Search for the cell housing the specified text and yield its [x, y] center coordinate. 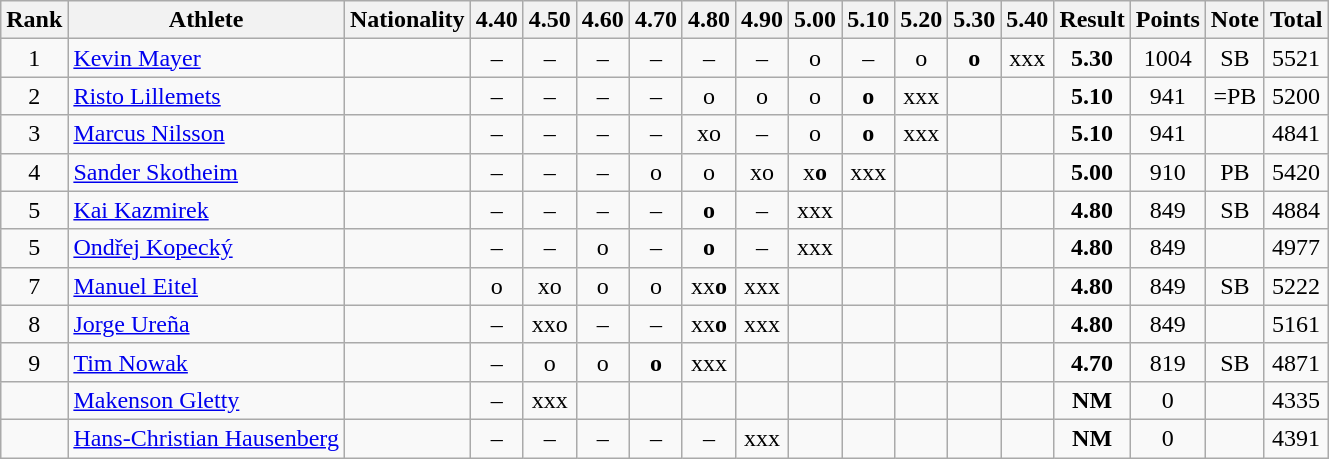
Note [1234, 20]
Kevin Mayer [206, 58]
5.40 [1028, 20]
Sander Skotheim [206, 172]
5222 [1296, 286]
4977 [1296, 248]
Nationality [407, 20]
4.50 [550, 20]
Ondřej Kopecký [206, 248]
910 [1168, 172]
1004 [1168, 58]
2 [34, 96]
4 [34, 172]
7 [34, 286]
Manuel Eitel [206, 286]
5521 [1296, 58]
Makenson Gletty [206, 400]
4871 [1296, 362]
3 [34, 134]
Jorge Ureña [206, 324]
Rank [34, 20]
4.60 [602, 20]
Tim Nowak [206, 362]
Marcus Nilsson [206, 134]
4335 [1296, 400]
9 [34, 362]
5.20 [922, 20]
Risto Lillemets [206, 96]
Athlete [206, 20]
5420 [1296, 172]
PB [1234, 172]
4841 [1296, 134]
Kai Kazmirek [206, 210]
4.90 [762, 20]
Hans-Christian Hausenberg [206, 438]
4884 [1296, 210]
8 [34, 324]
4.40 [496, 20]
Total [1296, 20]
Points [1168, 20]
5161 [1296, 324]
819 [1168, 362]
5200 [1296, 96]
4391 [1296, 438]
Result [1092, 20]
=PB [1234, 96]
1 [34, 58]
